Scan for the cell matching the given text and deliver its (X, Y) coordinate at center. 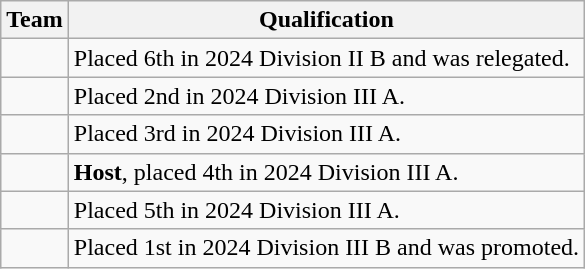
Team (35, 20)
Qualification (326, 20)
Placed 2nd in 2024 Division III A. (326, 96)
Host, placed 4th in 2024 Division III A. (326, 172)
Placed 1st in 2024 Division III B and was promoted. (326, 248)
Placed 5th in 2024 Division III A. (326, 210)
Placed 6th in 2024 Division II B and was relegated. (326, 58)
Placed 3rd in 2024 Division III A. (326, 134)
